Provide the (X, Y) coordinate of the cell's center where the given text is located.  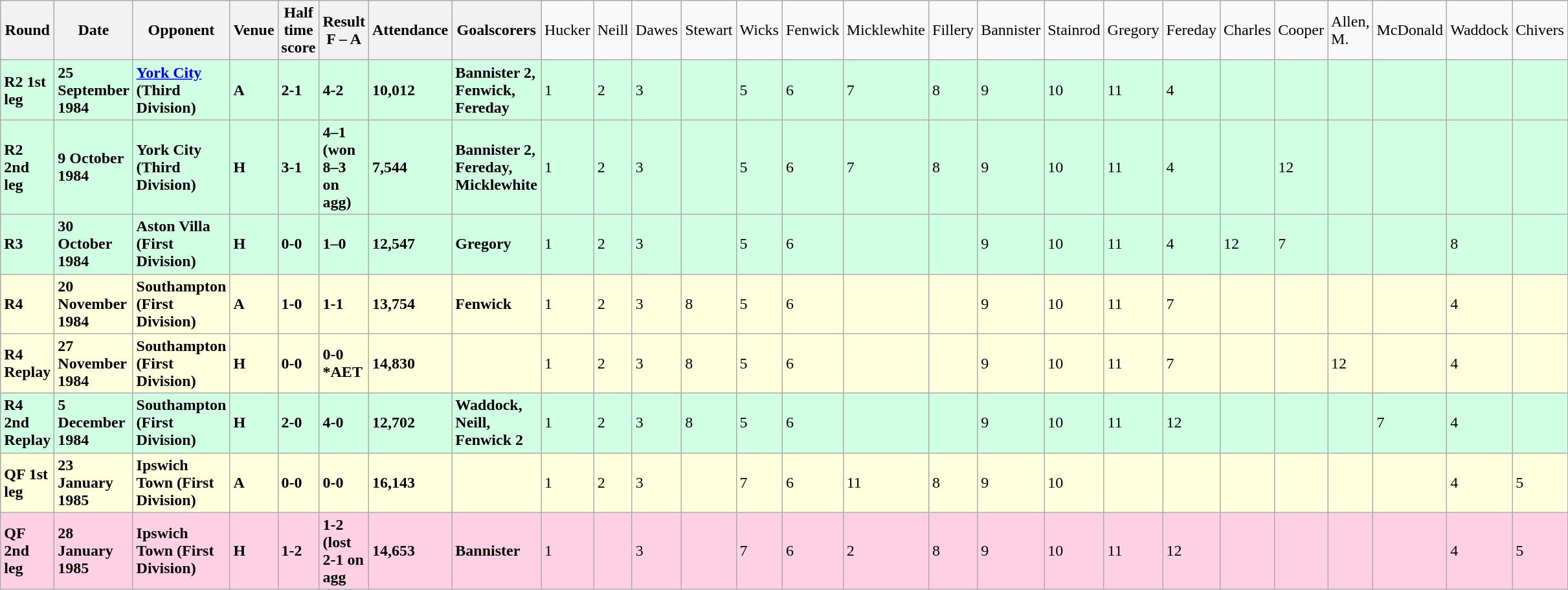
7,544 (410, 167)
10,012 (410, 90)
Fereday (1191, 30)
Stainrod (1074, 30)
13,754 (410, 304)
R4 (27, 304)
20 November 1984 (93, 304)
Venue (254, 30)
Aston Villa (First Division) (181, 244)
Hucker (568, 30)
2-0 (298, 423)
Micklewhite (886, 30)
R3 (27, 244)
Half time score (298, 30)
Cooper (1301, 30)
Allen, M. (1350, 30)
R2 2nd leg (27, 167)
Wicks (759, 30)
1-0 (298, 304)
0-0 *AET (344, 363)
Neill (612, 30)
Chivers (1540, 30)
9 October 1984 (93, 167)
4-2 (344, 90)
Waddock, Neill, Fenwick 2 (497, 423)
Bannister 2, Fenwick, Fereday (497, 90)
1-2 (298, 550)
25 September 1984 (93, 90)
1-2 (lost 2-1 on agg (344, 550)
4-0 (344, 423)
Stewart (709, 30)
14,830 (410, 363)
Bannister 2, Fereday, Micklewhite (497, 167)
ResultF – A (344, 30)
Fillery (953, 30)
28 January 1985 (93, 550)
R4 Replay (27, 363)
Waddock (1480, 30)
Date (93, 30)
Goalscorers (497, 30)
Opponent (181, 30)
McDonald (1410, 30)
14,653 (410, 550)
27 November 1984 (93, 363)
QF 1st leg (27, 482)
12,547 (410, 244)
3-1 (298, 167)
Dawes (656, 30)
Attendance (410, 30)
R4 2nd Replay (27, 423)
12,702 (410, 423)
4–1 (won 8–3 on agg) (344, 167)
QF 2nd leg (27, 550)
16,143 (410, 482)
1-1 (344, 304)
R2 1st leg (27, 90)
30 October 1984 (93, 244)
1–0 (344, 244)
Charles (1247, 30)
Round (27, 30)
2-1 (298, 90)
5 December 1984 (93, 423)
23 January 1985 (93, 482)
